Return the [X, Y] coordinate for the center point of the cell that contains the specified text.  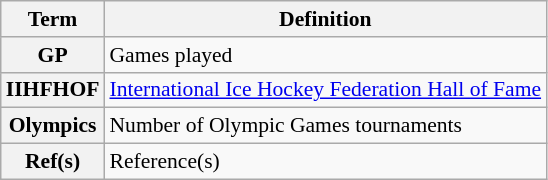
Ref(s) [53, 162]
Definition [325, 19]
Reference(s) [325, 162]
Olympics [53, 126]
International Ice Hockey Federation Hall of Fame [325, 90]
Games played [325, 55]
Number of Olympic Games tournaments [325, 126]
IIHFHOF [53, 90]
Term [53, 19]
GP [53, 55]
